For the text-containing cell, return its midpoint in [x, y] coordinate format. 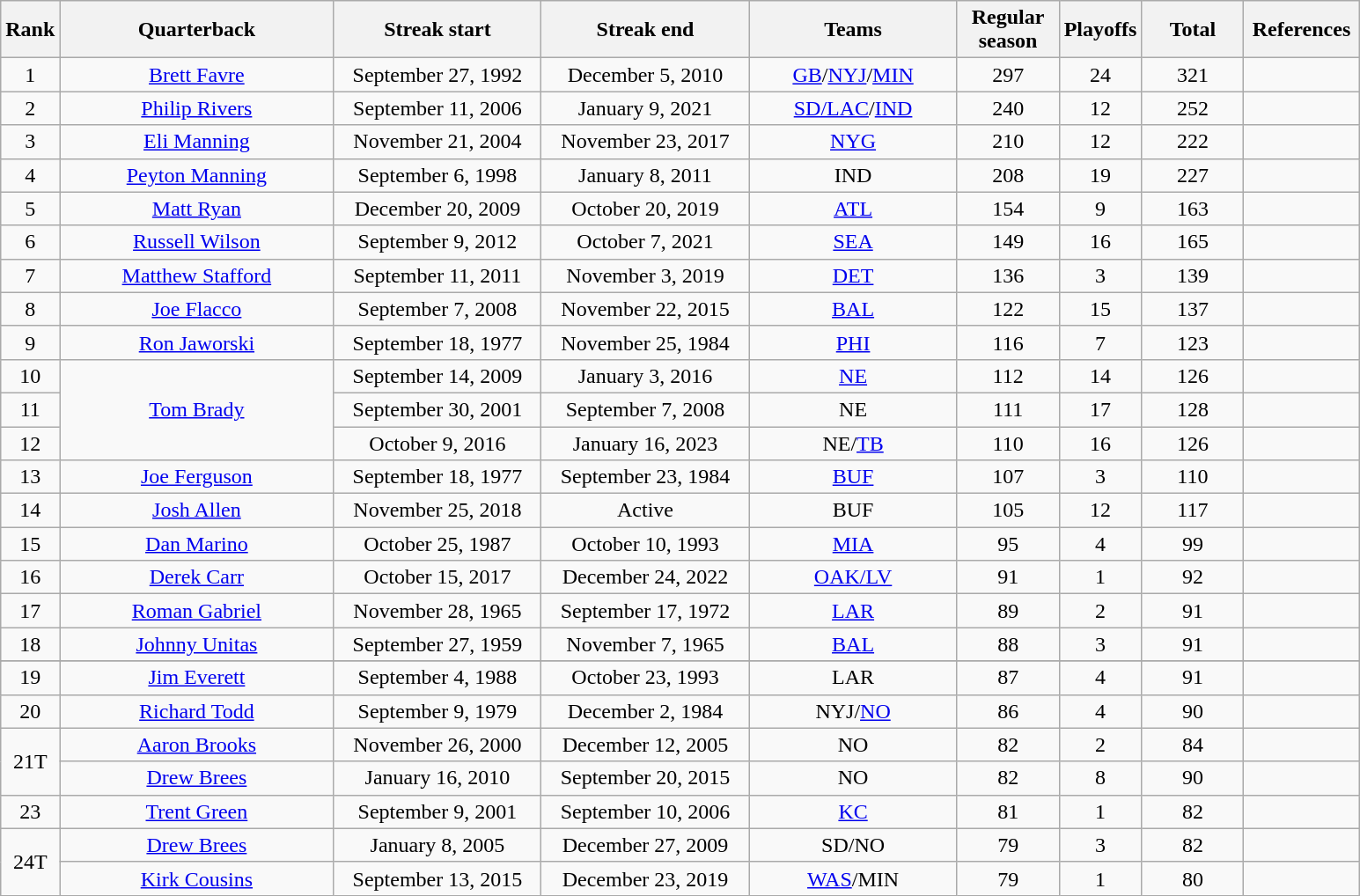
11 [30, 409]
September 10, 2006 [645, 812]
88 [1008, 644]
OAK/LV [853, 577]
123 [1193, 342]
KC [853, 812]
Playoffs [1100, 30]
November 25, 2018 [437, 510]
Matt Ryan [197, 209]
September 17, 1972 [645, 611]
NYG [853, 142]
Russell Wilson [197, 242]
September 6, 1998 [437, 175]
21T [30, 761]
227 [1193, 175]
SD/LAC/IND [853, 108]
December 23, 2019 [645, 878]
Quarterback [197, 30]
297 [1008, 75]
116 [1008, 342]
October 15, 2017 [437, 577]
December 5, 2010 [645, 75]
IND [853, 175]
MIA [853, 544]
165 [1193, 242]
January 16, 2023 [645, 443]
September 9, 2012 [437, 242]
136 [1008, 275]
81 [1008, 812]
122 [1008, 309]
Streak start [437, 30]
24 [1100, 75]
October 20, 2019 [645, 209]
September 27, 1992 [437, 75]
December 27, 2009 [645, 845]
December 24, 2022 [645, 577]
September 11, 2011 [437, 275]
December 12, 2005 [645, 745]
128 [1193, 409]
October 10, 1993 [645, 544]
Peyton Manning [197, 175]
Roman Gabriel [197, 611]
January 16, 2010 [437, 778]
November 3, 2019 [645, 275]
September 9, 1979 [437, 711]
NE/TB [853, 443]
December 20, 2009 [437, 209]
PHI [853, 342]
163 [1193, 209]
January 8, 2005 [437, 845]
139 [1193, 275]
NYJ/NO [853, 711]
Joe Ferguson [197, 477]
84 [1193, 745]
WAS/MIN [853, 878]
January 8, 2011 [645, 175]
5 [30, 209]
January 9, 2021 [645, 108]
September 13, 2015 [437, 878]
Richard Todd [197, 711]
Dan Marino [197, 544]
December 2, 1984 [645, 711]
November 23, 2017 [645, 142]
111 [1008, 409]
112 [1008, 376]
September 9, 2001 [437, 812]
86 [1008, 711]
DET [853, 275]
Rank [30, 30]
References [1301, 30]
154 [1008, 209]
Philip Rivers [197, 108]
Kirk Cousins [197, 878]
Teams [853, 30]
Tom Brady [197, 409]
Joe Flacco [197, 309]
95 [1008, 544]
November 21, 2004 [437, 142]
Josh Allen [197, 510]
92 [1193, 577]
117 [1193, 510]
Derek Carr [197, 577]
Streak end [645, 30]
18 [30, 644]
13 [30, 477]
SD/NO [853, 845]
Total [1193, 30]
SEA [853, 242]
Matthew Stafford [197, 275]
24T [30, 862]
87 [1008, 678]
20 [30, 711]
November 22, 2015 [645, 309]
September 4, 1988 [437, 678]
Ron Jaworski [197, 342]
September 30, 2001 [437, 409]
149 [1008, 242]
Brett Favre [197, 75]
137 [1193, 309]
321 [1193, 75]
November 28, 1965 [437, 611]
107 [1008, 477]
September 23, 1984 [645, 477]
Trent Green [197, 812]
January 3, 2016 [645, 376]
89 [1008, 611]
September 14, 2009 [437, 376]
October 25, 1987 [437, 544]
October 23, 1993 [645, 678]
September 27, 1959 [437, 644]
October 7, 2021 [645, 242]
Active [645, 510]
GB/NYJ/MIN [853, 75]
November 26, 2000 [437, 745]
252 [1193, 108]
Regularseason [1008, 30]
105 [1008, 510]
September 20, 2015 [645, 778]
210 [1008, 142]
Eli Manning [197, 142]
ATL [853, 209]
November 25, 1984 [645, 342]
23 [30, 812]
240 [1008, 108]
6 [30, 242]
10 [30, 376]
80 [1193, 878]
Jim Everett [197, 678]
Aaron Brooks [197, 745]
Johnny Unitas [197, 644]
99 [1193, 544]
October 9, 2016 [437, 443]
208 [1008, 175]
November 7, 1965 [645, 644]
September 11, 2006 [437, 108]
222 [1193, 142]
